Capture the cell that displays the provided text and extract its (X, Y) central coordinate. 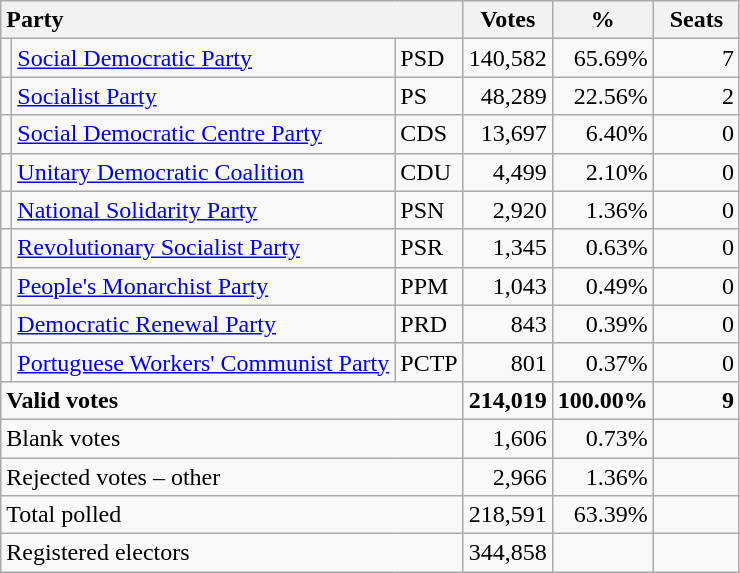
PCTP (429, 362)
1,606 (508, 438)
Portuguese Workers' Communist Party (204, 362)
Rejected votes – other (232, 477)
PPM (429, 286)
13,697 (508, 134)
344,858 (508, 553)
218,591 (508, 515)
PSR (429, 248)
6.40% (602, 134)
Total polled (232, 515)
Registered electors (232, 553)
Party (232, 20)
PSD (429, 58)
PSN (429, 210)
48,289 (508, 96)
Seats (696, 20)
0.37% (602, 362)
7 (696, 58)
PRD (429, 324)
People's Monarchist Party (204, 286)
Valid votes (232, 400)
Democratic Renewal Party (204, 324)
1,043 (508, 286)
Social Democratic Party (204, 58)
2,966 (508, 477)
Votes (508, 20)
2 (696, 96)
CDU (429, 172)
843 (508, 324)
9 (696, 400)
2,920 (508, 210)
801 (508, 362)
140,582 (508, 58)
Unitary Democratic Coalition (204, 172)
214,019 (508, 400)
65.69% (602, 58)
PS (429, 96)
CDS (429, 134)
4,499 (508, 172)
0.39% (602, 324)
Social Democratic Centre Party (204, 134)
0.73% (602, 438)
% (602, 20)
63.39% (602, 515)
100.00% (602, 400)
2.10% (602, 172)
Socialist Party (204, 96)
0.49% (602, 286)
22.56% (602, 96)
0.63% (602, 248)
1,345 (508, 248)
National Solidarity Party (204, 210)
Blank votes (232, 438)
Revolutionary Socialist Party (204, 248)
